For the text-containing cell, return its midpoint in [X, Y] coordinate format. 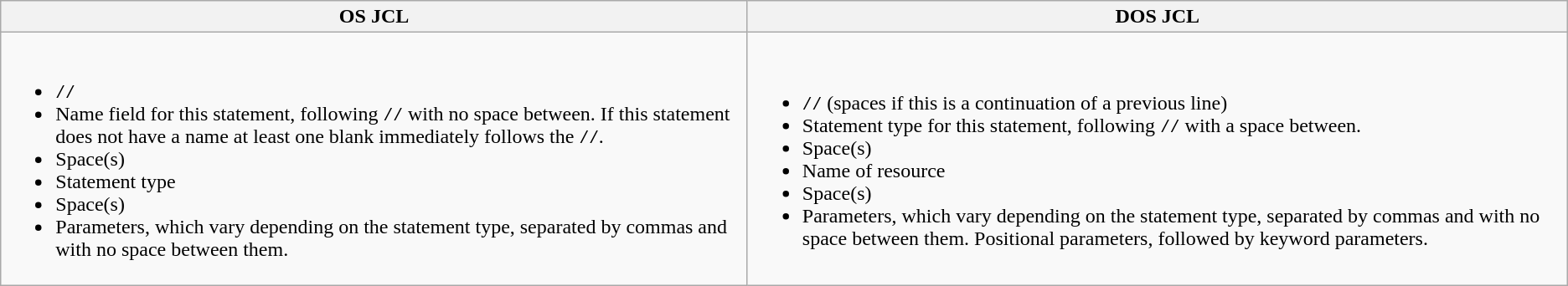
OS JCL [374, 17]
DOS JCL [1158, 17]
